Scan for the cell matching the given text and deliver its (X, Y) coordinate at center. 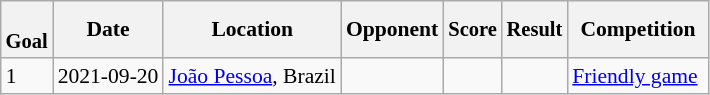
Friendly game (638, 77)
Result (535, 30)
Goal (27, 30)
Date (108, 30)
Opponent (392, 30)
Location (252, 30)
João Pessoa, Brazil (252, 77)
2021-09-20 (108, 77)
1 (27, 77)
Score (472, 30)
Competition (638, 30)
